Identify which cell holds the provided text, then report its [x, y] central coordinate. 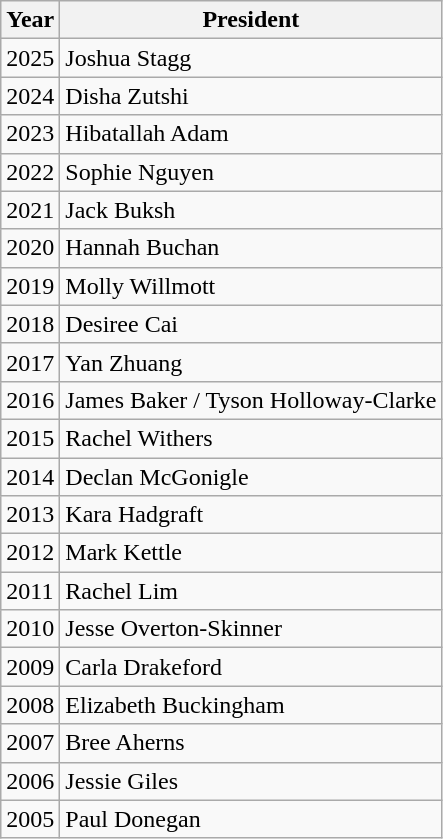
2025 [30, 58]
Yan Zhuang [251, 362]
Hannah Buchan [251, 248]
2019 [30, 286]
2005 [30, 819]
Molly Willmott [251, 286]
2017 [30, 362]
Sophie Nguyen [251, 172]
2016 [30, 400]
2007 [30, 743]
2013 [30, 515]
President [251, 20]
Declan McGonigle [251, 477]
2006 [30, 781]
Jessie Giles [251, 781]
2024 [30, 96]
Jesse Overton-Skinner [251, 629]
James Baker / Tyson Holloway-Clarke [251, 400]
Elizabeth Buckingham [251, 705]
2009 [30, 667]
2015 [30, 438]
Year [30, 20]
2008 [30, 705]
Bree Aherns [251, 743]
Disha Zutshi [251, 96]
Paul Donegan [251, 819]
2020 [30, 248]
Jack Buksh [251, 210]
2011 [30, 591]
Rachel Withers [251, 438]
2018 [30, 324]
Mark Kettle [251, 553]
Rachel Lim [251, 591]
2010 [30, 629]
2012 [30, 553]
2014 [30, 477]
Carla Drakeford [251, 667]
Joshua Stagg [251, 58]
2021 [30, 210]
Desiree Cai [251, 324]
Hibatallah Adam [251, 134]
Kara Hadgraft [251, 515]
2022 [30, 172]
2023 [30, 134]
